Output the (x, y) coordinate of the center of the cell containing the given text.  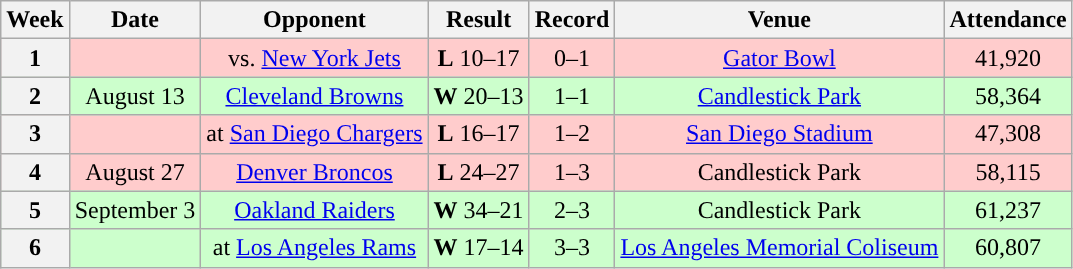
5 (35, 210)
41,920 (1008, 58)
Denver Broncos (314, 172)
Date (135, 20)
August 27 (135, 172)
vs. New York Jets (314, 58)
2 (35, 96)
Venue (780, 20)
6 (35, 248)
3 (35, 134)
Attendance (1008, 20)
58,115 (1008, 172)
Record (572, 20)
60,807 (1008, 248)
4 (35, 172)
Week (35, 20)
August 13 (135, 96)
Oakland Raiders (314, 210)
61,237 (1008, 210)
3–3 (572, 248)
Gator Bowl (780, 58)
Opponent (314, 20)
1–2 (572, 134)
at San Diego Chargers (314, 134)
Result (478, 20)
58,364 (1008, 96)
W 17–14 (478, 248)
Los Angeles Memorial Coliseum (780, 248)
L 24–27 (478, 172)
at Los Angeles Rams (314, 248)
San Diego Stadium (780, 134)
47,308 (1008, 134)
L 10–17 (478, 58)
L 16–17 (478, 134)
2–3 (572, 210)
September 3 (135, 210)
Cleveland Browns (314, 96)
0–1 (572, 58)
1–1 (572, 96)
W 34–21 (478, 210)
1 (35, 58)
W 20–13 (478, 96)
1–3 (572, 172)
